Identify which cell holds the provided text, then report its [x, y] central coordinate. 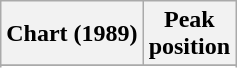
Peakposition [189, 34]
Chart (1989) [72, 34]
